Return the (x, y) coordinate for the center point of the cell that contains the specified text.  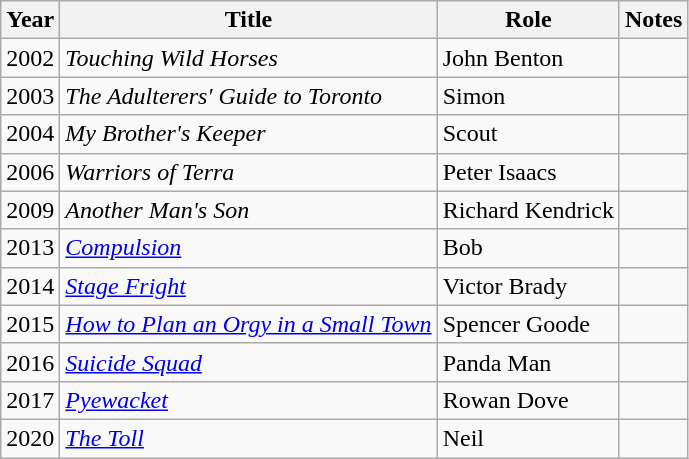
2020 (30, 438)
2015 (30, 324)
Stage Fright (248, 286)
Bob (528, 248)
John Benton (528, 58)
Scout (528, 134)
Suicide Squad (248, 362)
2014 (30, 286)
Compulsion (248, 248)
The Toll (248, 438)
Pyewacket (248, 400)
Peter Isaacs (528, 172)
2016 (30, 362)
Simon (528, 96)
Notes (653, 20)
Role (528, 20)
Rowan Dove (528, 400)
2009 (30, 210)
Year (30, 20)
Title (248, 20)
Panda Man (528, 362)
Another Man's Son (248, 210)
2002 (30, 58)
2017 (30, 400)
Touching Wild Horses (248, 58)
2004 (30, 134)
2003 (30, 96)
My Brother's Keeper (248, 134)
Spencer Goode (528, 324)
Victor Brady (528, 286)
2006 (30, 172)
The Adulterers' Guide to Toronto (248, 96)
How to Plan an Orgy in a Small Town (248, 324)
Neil (528, 438)
Richard Kendrick (528, 210)
2013 (30, 248)
Warriors of Terra (248, 172)
